Search for the cell housing the specified text and yield its (X, Y) center coordinate. 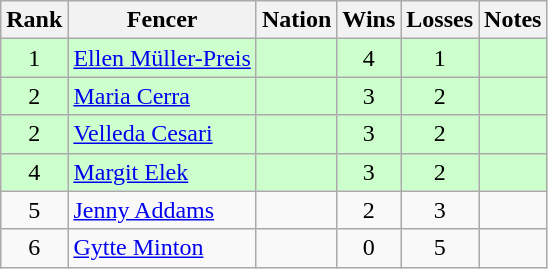
Nation (296, 20)
Rank (34, 20)
6 (34, 248)
Ellen Müller-Preis (162, 58)
Gytte Minton (162, 248)
Wins (369, 20)
Notes (513, 20)
Velleda Cesari (162, 134)
Fencer (162, 20)
0 (369, 248)
Jenny Addams (162, 210)
Losses (440, 20)
Margit Elek (162, 172)
Maria Cerra (162, 96)
